Determine the [x, y] coordinate at the center of the cell enclosing the given text.  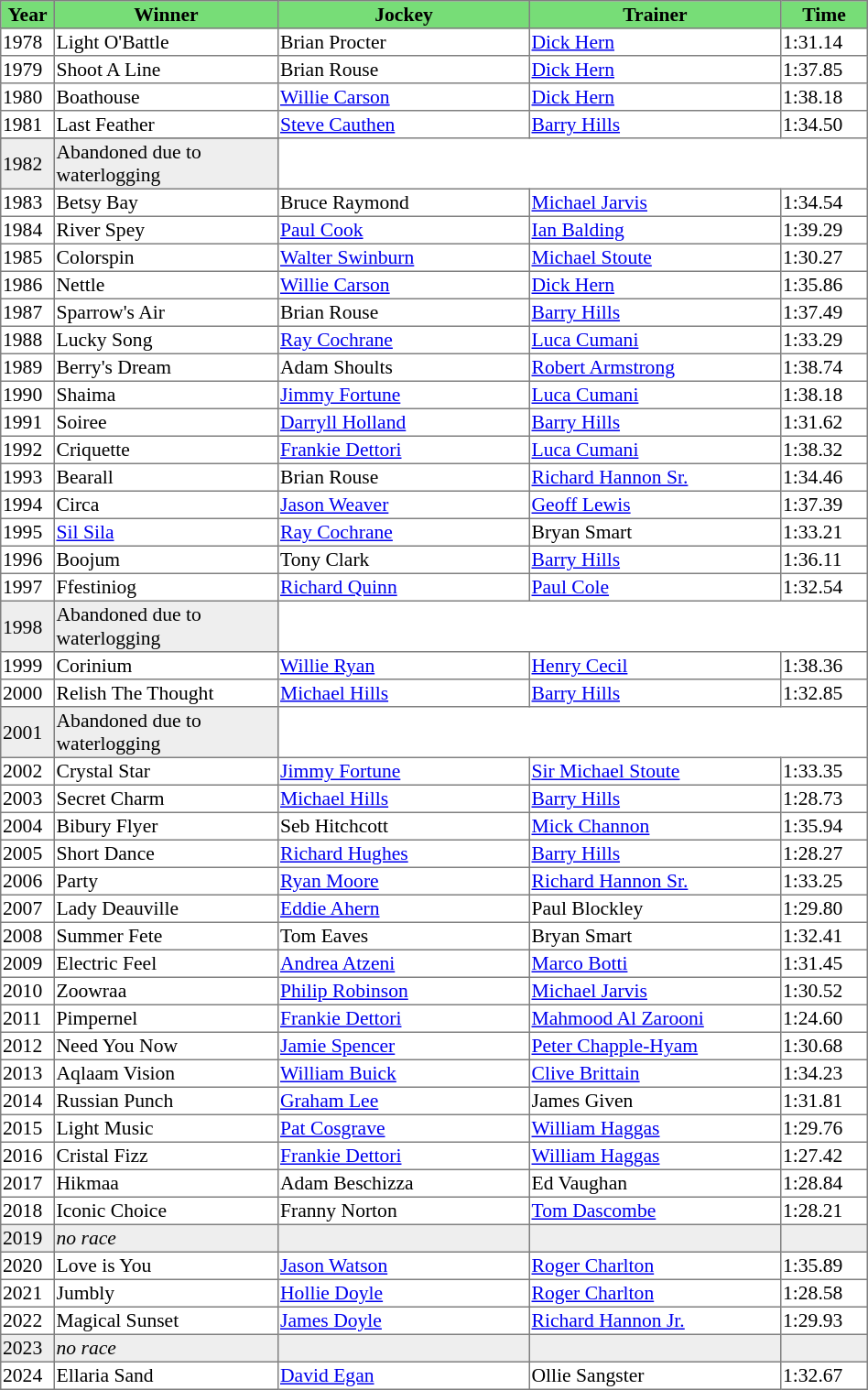
2022 [27, 1320]
2008 [27, 936]
1985 [27, 257]
2012 [27, 1046]
1994 [27, 505]
1988 [27, 340]
1:27.42 [824, 1156]
1:24.60 [824, 1018]
Walter Swinburn [404, 257]
1:35.86 [824, 285]
Geoff Lewis [655, 505]
Lucky Song [166, 340]
Ryan Moore [404, 881]
Sparrow's Air [166, 312]
1981 [27, 125]
1:33.35 [824, 771]
Philip Robinson [404, 991]
1:33.25 [824, 881]
James Given [655, 1101]
1:34.50 [824, 125]
Boojum [166, 559]
Robert Armstrong [655, 367]
Love is You [166, 1265]
Tom Eaves [404, 936]
1:38.74 [824, 367]
2014 [27, 1101]
Shaima [166, 395]
2018 [27, 1211]
2000 [27, 693]
1980 [27, 97]
Lady Deauville [166, 908]
2023 [27, 1348]
2015 [27, 1128]
Relish The Thought [166, 693]
1:28.73 [824, 798]
2002 [27, 771]
1:28.58 [824, 1293]
Last Feather [166, 125]
1:30.27 [824, 257]
David Egan [404, 1375]
1:34.23 [824, 1073]
Tom Dascombe [655, 1211]
Berry's Dream [166, 367]
Marco Botti [655, 963]
2024 [27, 1375]
1989 [27, 367]
2013 [27, 1073]
1:33.29 [824, 340]
Sil Sila [166, 532]
2004 [27, 826]
Ian Balding [655, 230]
1:37.85 [824, 70]
Jamie Spencer [404, 1046]
Nettle [166, 285]
Adam Shoults [404, 367]
1:29.93 [824, 1320]
Eddie Ahern [404, 908]
2019 [27, 1238]
Darryll Holland [404, 422]
1:28.21 [824, 1211]
Tony Clark [404, 559]
1996 [27, 559]
1:31.81 [824, 1101]
Boathouse [166, 97]
2007 [27, 908]
1:34.54 [824, 202]
2009 [27, 963]
1991 [27, 422]
1:34.46 [824, 477]
Short Dance [166, 853]
Clive Brittain [655, 1073]
1987 [27, 312]
1:39.29 [824, 230]
Light Music [166, 1128]
2011 [27, 1018]
Aqlaam Vision [166, 1073]
2003 [27, 798]
Paul Cook [404, 230]
Betsy Bay [166, 202]
1:38.36 [824, 666]
Magical Sunset [166, 1320]
1999 [27, 666]
1995 [27, 532]
Bibury Flyer [166, 826]
1:32.54 [824, 587]
1992 [27, 450]
Jason Weaver [404, 505]
1:29.80 [824, 908]
1:37.49 [824, 312]
1:31.45 [824, 963]
Paul Blockley [655, 908]
1979 [27, 70]
Criquette [166, 450]
1998 [27, 626]
Ffestiniog [166, 587]
Circa [166, 505]
Electric Feel [166, 963]
2017 [27, 1183]
1:36.11 [824, 559]
Colorspin [166, 257]
Andrea Atzeni [404, 963]
2016 [27, 1156]
Party [166, 881]
1997 [27, 587]
1990 [27, 395]
James Doyle [404, 1320]
Adam Beschizza [404, 1183]
Ellaria Sand [166, 1375]
2010 [27, 991]
Richard Hughes [404, 853]
Winner [166, 15]
1:31.62 [824, 422]
Hollie Doyle [404, 1293]
1:28.84 [824, 1183]
Mick Channon [655, 826]
1:32.85 [824, 693]
Ed Vaughan [655, 1183]
River Spey [166, 230]
1:35.89 [824, 1265]
Jumbly [166, 1293]
1:32.41 [824, 936]
1:38.32 [824, 450]
2005 [27, 853]
2021 [27, 1293]
1:28.27 [824, 853]
Iconic Choice [166, 1211]
Michael Stoute [655, 257]
1:33.21 [824, 532]
1983 [27, 202]
Need You Now [166, 1046]
Brian Procter [404, 42]
Summer Fete [166, 936]
Sir Michael Stoute [655, 771]
1:37.39 [824, 505]
1978 [27, 42]
2001 [27, 733]
Secret Charm [166, 798]
Soiree [166, 422]
Seb Hitchcott [404, 826]
Time [824, 15]
1:29.76 [824, 1128]
Willie Ryan [404, 666]
1:35.94 [824, 826]
2006 [27, 881]
Pat Cosgrave [404, 1128]
William Buick [404, 1073]
Bruce Raymond [404, 202]
Shoot A Line [166, 70]
1982 [27, 164]
Trainer [655, 15]
Richard Quinn [404, 587]
1:30.52 [824, 991]
Graham Lee [404, 1101]
1:31.14 [824, 42]
1:30.68 [824, 1046]
Zoowraa [166, 991]
Crystal Star [166, 771]
Peter Chapple-Hyam [655, 1046]
Corinium [166, 666]
1993 [27, 477]
Cristal Fizz [166, 1156]
Pimpernel [166, 1018]
Ollie Sangster [655, 1375]
Jason Watson [404, 1265]
Light O'Battle [166, 42]
1984 [27, 230]
Bearall [166, 477]
Mahmood Al Zarooni [655, 1018]
Russian Punch [166, 1101]
Franny Norton [404, 1211]
Year [27, 15]
Paul Cole [655, 587]
Richard Hannon Jr. [655, 1320]
Henry Cecil [655, 666]
1:32.67 [824, 1375]
Hikmaa [166, 1183]
1986 [27, 285]
2020 [27, 1265]
Steve Cauthen [404, 125]
Jockey [404, 15]
